Extract the [x, y] coordinate from the center of the cell holding the provided text.  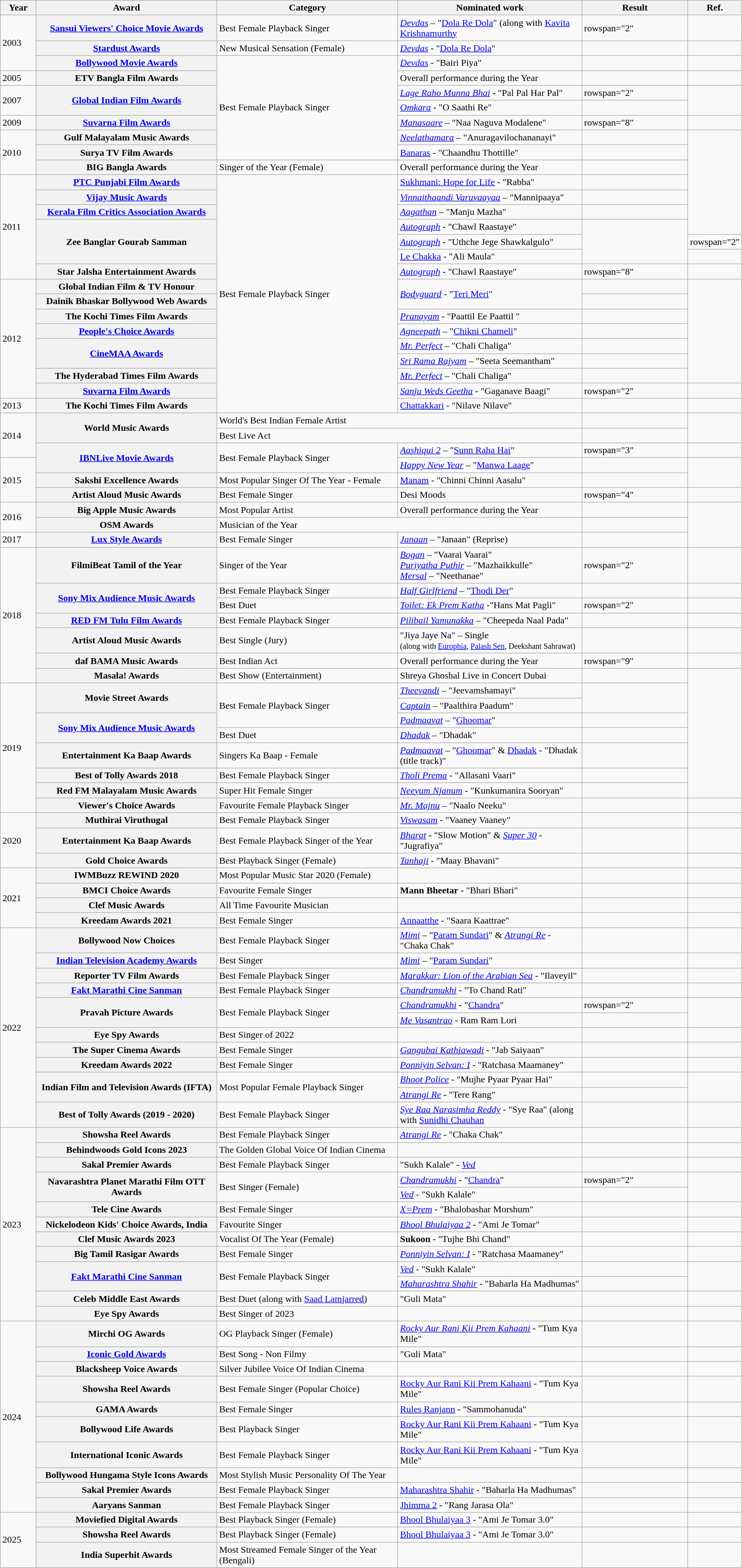
Best Duet (along with Saad Lamjarred) [307, 1299]
Bharat - "Slow Motion" & Super 30 - "Jugrafiya" [490, 841]
Best Show (Entertainment) [307, 675]
Movie Street Awards [126, 698]
"Sukh Kalale" - Ved [490, 1165]
Gangubai Kathiawadi - "Jab Saiyaan" [490, 1050]
Bollywood Life Awards [126, 1429]
Devdas - "Bairi Piya" [490, 63]
Happy New Year – "Manwa Laage" [490, 465]
Singer of the Year [307, 565]
rowspan="4" [635, 495]
Sukoon - "Tujhe Bhi Chand" [490, 1239]
Sye Raa Narasimha Reddy - "Sye Raa" (along with Sunidhi Chauhan [490, 1114]
Viewer's Choice Awards [126, 805]
Iconic Gold Awards [126, 1354]
Reporter TV Film Awards [126, 976]
Kreedam Awards 2021 [126, 920]
Best of Tolly Awards 2018 [126, 776]
Mr. Majnu – "Naalo Neeku" [490, 805]
PTC Punjabi Film Awards [126, 182]
Gulf Malayalam Music Awards [126, 137]
Chandramukhi - "To Chand Rati" [490, 990]
Zee Banglar Gourab Samman [126, 242]
Atrangi Re - "Chaka Chak" [490, 1135]
GAMA Awards [126, 1409]
Bodyguard - "Teri Meri" [490, 294]
Sri Rama Rajyam – "Seeta Seemantham" [490, 361]
Manam - "Chinni Chinni Aasalu" [490, 480]
Mirchi OG Awards [126, 1334]
Best Indian Act [307, 661]
Moviefied Digital Awards [126, 1520]
Global Indian Film Awards [126, 100]
Most Streamed Female Singer of the Year (Bengali) [307, 1555]
Janaan – "Janaan" (Reprise) [490, 540]
Best Singer of 2022 [307, 1035]
Bollywood Now Choices [126, 940]
Pravah Picture Awards [126, 1013]
2011 [18, 227]
The Golden Global Voice Of Indian Cinema [307, 1150]
Best Singer of 2023 [307, 1314]
Mimi – "Param Sundari" [490, 960]
2014 [18, 435]
Best Singer (Female) [307, 1187]
Result [635, 8]
IWMBuzz REWIND 2020 [126, 875]
Most Popular Singer Of The Year - Female [307, 480]
Le Chakka - "Ali Maula" [490, 257]
Nickelodeon Kids' Choice Awards, India [126, 1224]
Year [18, 8]
Banaras - "Chaandhu Thottille" [490, 152]
Best Singer [307, 960]
Neeyum Njanum - "Kunkumanira Sooryan" [490, 790]
Vinnaithaandi Varuvaayaa – "Mannipaaya" [490, 197]
Dhadak – "Dhadak" [490, 735]
Indian Film and Television Awards (IFTA) [126, 1087]
Big Tamil Rasigar Awards [126, 1254]
2020 [18, 841]
Dainik Bhaskar Bollywood Web Awards [126, 301]
Autograph - "Uthche Jege Shawkalgulo" [490, 242]
Ref. [715, 8]
The Super Cinema Awards [126, 1050]
Bhoot Police - "Mujhe Pyaar Pyaar Hai" [490, 1080]
Super Hit Female Singer [307, 790]
Most Popular Artist [307, 510]
X=Prem - "Bhalobashar Morshum" [490, 1209]
Bhool Bhulaiyaa 2 - "Ami Je Tomar" [490, 1224]
RED FM Tulu Film Awards [126, 620]
Most Popular Music Star 2020 (Female) [307, 875]
Lage Raho Munna Bhai - "Pal Pal Har Pal" [490, 93]
2019 [18, 748]
2024 [18, 1417]
Captain – "Paalthira Paadum" [490, 706]
Bollywood Movie Awards [126, 63]
Bollywood Hungama Style Icons Awards [126, 1475]
Masala! Awards [126, 675]
Vocalist Of The Year (Female) [307, 1239]
Padmaavat – "Ghoomar" [490, 720]
Desi Moods [490, 495]
CineMAA Awards [126, 353]
2022 [18, 1028]
Me Vasantrao - Ram Ram Lori [490, 1020]
Behindwoods Gold Icons 2023 [126, 1150]
Star Jalsha Entertainment Awards [126, 272]
Manasaare – "Naa Naguva Modalene" [490, 122]
Aashiqui 2 – "Sunn Raha Hai" [490, 450]
2023 [18, 1224]
Best Song - Non Filmy [307, 1354]
2005 [18, 78]
rowspan="9" [635, 661]
Pranayam - "Paattil Ee Paattil " [490, 316]
Clef Music Awards 2023 [126, 1239]
Tanhaji - "Maay Bhavani" [490, 861]
Tele Cine Awards [126, 1209]
Rules Ranjann - "Sammohanuda" [490, 1409]
Omkara - "O Saathi Re" [490, 108]
Best Live Act [399, 436]
BIG Bangla Awards [126, 167]
Bogan – "Vaarai Vaarai"Puriyatha Puthir – "Mazhaikkulle"Mersal – "Neethanae" [490, 565]
OG Playback Singer (Female) [307, 1334]
2021 [18, 898]
Tholi Prema - "Allasani Vaari" [490, 776]
Global Indian Film & TV Honour [126, 286]
Half Girlfriend – "Thodi Der" [490, 590]
Agneepath – "Chikni Chameli" [490, 331]
Devdas – "Dola Re Dola" (along with Kavita Krishnamurthy [490, 28]
Vijay Music Awards [126, 197]
Red FM Malayalam Music Awards [126, 790]
2003 [18, 43]
Best of Tolly Awards (2019 - 2020) [126, 1114]
2010 [18, 152]
Jhimma 2 - "Rang Jarasa Ola" [490, 1505]
Best Female Singer (Popular Choice) [307, 1389]
Best Female Playback Singer of the Year [307, 841]
2016 [18, 517]
Musician of the Year [399, 525]
Viswasam - "Vaaney Vaaney" [490, 820]
Singers Ka Baap - Female [307, 755]
Sansui Viewers' Choice Movie Awards [126, 28]
2025 [18, 1540]
All Time Favourite Musician [307, 905]
Most Popular Female Playback Singer [307, 1087]
Muthirai Viruthugal [126, 820]
"Jiya Jaye Na" – Single (along with Europhia, Palash Sen, Deekshant Sahrawat) [490, 640]
Celeb Middle East Awards [126, 1299]
2007 [18, 100]
Pilibail Yamunakka – "Cheepeda Naal Pada" [490, 620]
Nominated work [490, 8]
daf BAMA Music Awards [126, 661]
2013 [18, 405]
Sanju Weds Geetha - "Gaganave Baagi" [490, 391]
Chattakkari - "Nilave Nilave" [490, 405]
Indian Television Academy Awards [126, 960]
Favourite Singer [307, 1224]
Clef Music Awards [126, 905]
FilmiBeat Tamil of the Year [126, 565]
International Iconic Awards [126, 1455]
Award [126, 8]
2017 [18, 540]
Mann Bheetar - "Bhari Bhari" [490, 890]
Theevandi – "Jeevamshamayi" [490, 690]
Blacksheep Voice Awards [126, 1369]
IBNLive Movie Awards [126, 458]
2009 [18, 122]
New Musical Sensation (Female) [307, 48]
Best Single (Jury) [307, 640]
rowspan="3" [635, 450]
Lux Style Awards [126, 540]
ETV Bangla Film Awards [126, 78]
2012 [18, 338]
Kerala Film Critics Association Awards [126, 212]
Mimi – "Param Sundari" & Atrangi Re - "Chaka Chak" [490, 940]
Stardust Awards [126, 48]
Sakshi Excellence Awards [126, 480]
2015 [18, 480]
Atrangi Re - "Tere Rang" [490, 1095]
Category [307, 8]
Aaryans Sanman [126, 1505]
People's Choice Awards [126, 331]
OSM Awards [126, 525]
Best Playback Singer [307, 1429]
Sukhmani: Hope for Life - "Rabba" [490, 182]
Marakkar: Lion of the Arabian Sea - "Ilaveyil" [490, 976]
Surya TV Film Awards [126, 152]
BMCI Choice Awards [126, 890]
Navarashtra Planet Marathi Film OTT Awards [126, 1187]
Neelathamara – "Anuragavilochananayi" [490, 137]
Silver Jubilee Voice Of Indian Cinema [307, 1369]
India Superhit Awards [126, 1555]
World Music Awards [126, 428]
Kreedam Awards 2022 [126, 1065]
World's Best Indian Female Artist [399, 420]
Annaatthe - "Saara Kaattrae" [490, 920]
Padmaavat – "Ghoomar" & Dhadak - "Dhadak (title track)" [490, 755]
Big Apple Music Awards [126, 510]
Devdas - "Dola Re Dola" [490, 48]
2018 [18, 615]
The Hyderabad Times Film Awards [126, 376]
Toilet: Ek Prem Katha -"Hans Mat Pagli" [490, 605]
Most Stylish Music Personality Of The Year [307, 1475]
Gold Choice Awards [126, 861]
Singer of the Year (Female) [307, 167]
Favourite Female Singer [307, 890]
Favourite Female Playback Singer [307, 805]
Shreya Ghoshal Live in Concert Dubai [490, 675]
Aagathan – "Manju Mazha" [490, 212]
